Pinpoint the cell where the given text exists, returning its (x, y) midpoint coordinate. 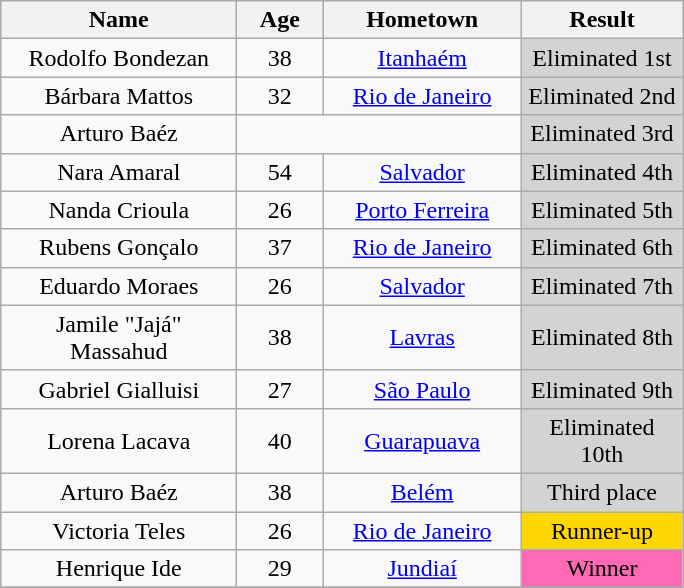
Name (119, 20)
Eliminated 10th (602, 440)
40 (280, 440)
Nara Amaral (119, 172)
Victoria Teles (119, 531)
Rodolfo Bondezan (119, 58)
Runner-up (602, 531)
29 (280, 569)
Bárbara Mattos (119, 96)
Guarapuava (422, 440)
Henrique Ide (119, 569)
54 (280, 172)
Eliminated 4th (602, 172)
Eliminated 2nd (602, 96)
Eliminated 8th (602, 338)
Eliminated 1st (602, 58)
27 (280, 389)
Result (602, 20)
Jundiaí (422, 569)
Third place (602, 492)
Age (280, 20)
Belém (422, 492)
Itanhaém (422, 58)
Eliminated 6th (602, 248)
Porto Ferreira (422, 210)
Eduardo Moraes (119, 286)
Lorena Lacava (119, 440)
Rubens Gonçalo (119, 248)
Jamile "Jajá" Massahud (119, 338)
Gabriel Gialluisi (119, 389)
Eliminated 3rd (602, 134)
Nanda Crioula (119, 210)
Winner (602, 569)
Eliminated 7th (602, 286)
Lavras (422, 338)
32 (280, 96)
Hometown (422, 20)
Eliminated 9th (602, 389)
Eliminated 5th (602, 210)
37 (280, 248)
São Paulo (422, 389)
